Capture the cell that displays the provided text and extract its [X, Y] central coordinate. 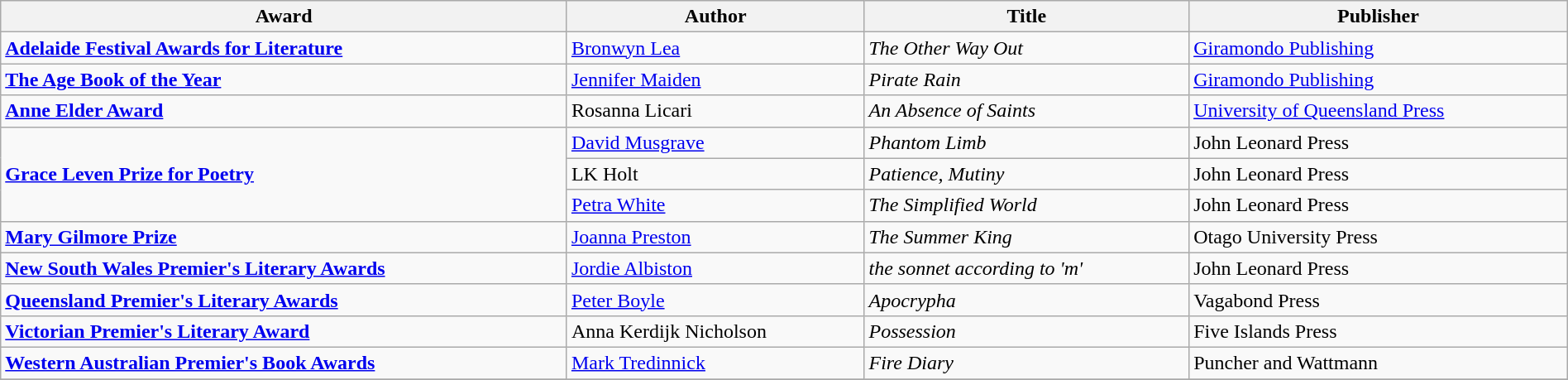
Mark Tredinnick [715, 363]
Award [284, 17]
Anne Elder Award [284, 111]
Mary Gilmore Prize [284, 237]
Jennifer Maiden [715, 79]
Grace Leven Prize for Poetry [284, 174]
Western Australian Premier's Book Awards [284, 363]
Apocrypha [1027, 300]
Puncher and Wattmann [1379, 363]
New South Wales Premier's Literary Awards [284, 268]
Five Islands Press [1379, 331]
LK Holt [715, 174]
Fire Diary [1027, 363]
Patience, Mutiny [1027, 174]
David Musgrave [715, 142]
Possession [1027, 331]
The Simplified World [1027, 205]
Jordie Albiston [715, 268]
Otago University Press [1379, 237]
Petra White [715, 205]
Peter Boyle [715, 300]
Publisher [1379, 17]
Rosanna Licari [715, 111]
University of Queensland Press [1379, 111]
Joanna Preston [715, 237]
Anna Kerdijk Nicholson [715, 331]
Vagabond Press [1379, 300]
Pirate Rain [1027, 79]
Bronwyn Lea [715, 48]
The Summer King [1027, 237]
Queensland Premier's Literary Awards [284, 300]
Victorian Premier's Literary Award [284, 331]
the sonnet according to 'm' [1027, 268]
Phantom Limb [1027, 142]
The Other Way Out [1027, 48]
Title [1027, 17]
An Absence of Saints [1027, 111]
Adelaide Festival Awards for Literature [284, 48]
Author [715, 17]
The Age Book of the Year [284, 79]
